For the text-containing cell, return its midpoint in [X, Y] coordinate format. 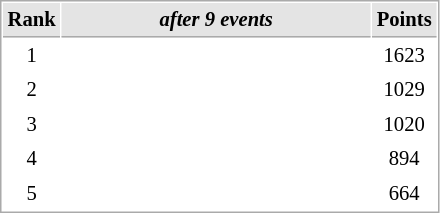
664 [404, 194]
1020 [404, 124]
after 9 events [216, 20]
Points [404, 20]
4 [32, 158]
1 [32, 56]
5 [32, 194]
2 [32, 90]
3 [32, 124]
894 [404, 158]
Rank [32, 20]
1623 [404, 56]
1029 [404, 90]
